Return [x, y] of the center of cell containing provided text 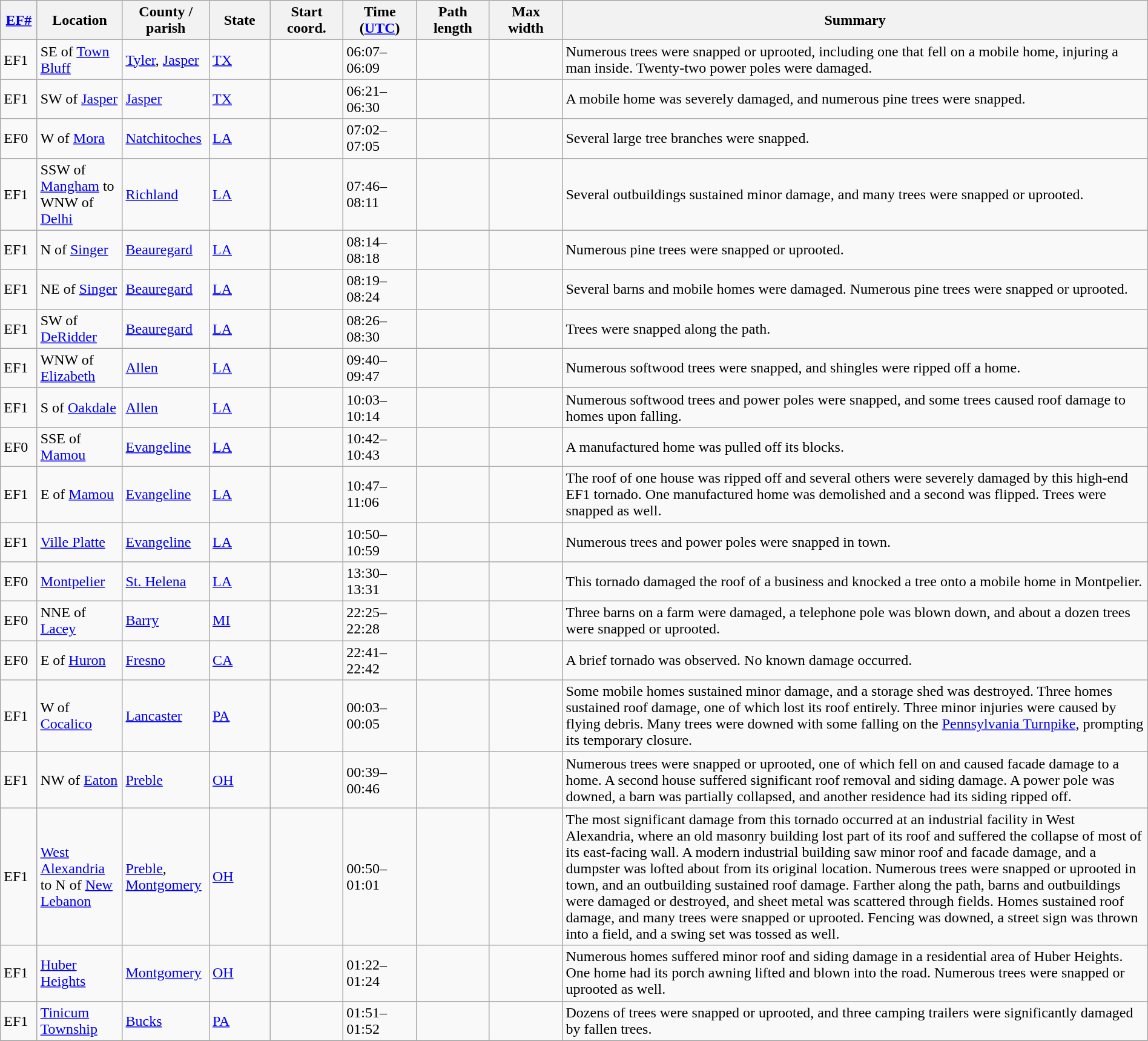
A manufactured home was pulled off its blocks. [855, 447]
MI [240, 621]
Bucks [166, 1021]
Numerous pine trees were snapped or uprooted. [855, 250]
EF# [19, 21]
08:19–08:24 [380, 289]
SSW of Mangham to WNW of Delhi [80, 194]
06:07–06:09 [380, 59]
WNW of Elizabeth [80, 368]
00:03–00:05 [380, 716]
CA [240, 660]
07:46–08:11 [380, 194]
01:22–01:24 [380, 973]
Tyler, Jasper [166, 59]
06:21–06:30 [380, 99]
10:03–10:14 [380, 407]
NNE of Lacey [80, 621]
Richland [166, 194]
Huber Heights [80, 973]
Lancaster [166, 716]
W of Cocalico [80, 716]
County / parish [166, 21]
Several barns and mobile homes were damaged. Numerous pine trees were snapped or uprooted. [855, 289]
SW of Jasper [80, 99]
Ville Platte [80, 541]
State [240, 21]
Jasper [166, 99]
08:26–08:30 [380, 328]
09:40–09:47 [380, 368]
Barry [166, 621]
Tinicum Township [80, 1021]
Montpelier [80, 581]
00:50–01:01 [380, 877]
SE of Town Bluff [80, 59]
NW of Eaton [80, 780]
Three barns on a farm were damaged, a telephone pole was blown down, and about a dozen trees were snapped or uprooted. [855, 621]
Preble [166, 780]
Start coord. [306, 21]
Max width [526, 21]
S of Oakdale [80, 407]
10:42–10:43 [380, 447]
W of Mora [80, 138]
West Alexandria to N of New Lebanon [80, 877]
This tornado damaged the roof of a business and knocked a tree onto a mobile home in Montpelier. [855, 581]
22:25–22:28 [380, 621]
Fresno [166, 660]
Dozens of trees were snapped or uprooted, and three camping trailers were significantly damaged by fallen trees. [855, 1021]
Preble, Montgomery [166, 877]
E of Huron [80, 660]
Numerous softwood trees and power poles were snapped, and some trees caused roof damage to homes upon falling. [855, 407]
10:50–10:59 [380, 541]
SSE of Mamou [80, 447]
01:51–01:52 [380, 1021]
N of Singer [80, 250]
SW of DeRidder [80, 328]
E of Mamou [80, 494]
Montgomery [166, 973]
St. Helena [166, 581]
NE of Singer [80, 289]
Numerous trees and power poles were snapped in town. [855, 541]
Location [80, 21]
Trees were snapped along the path. [855, 328]
Several large tree branches were snapped. [855, 138]
Time (UTC) [380, 21]
Numerous trees were snapped or uprooted, including one that fell on a mobile home, injuring a man inside. Twenty-two power poles were damaged. [855, 59]
13:30–13:31 [380, 581]
10:47–11:06 [380, 494]
Summary [855, 21]
A brief tornado was observed. No known damage occurred. [855, 660]
Path length [453, 21]
Several outbuildings sustained minor damage, and many trees were snapped or uprooted. [855, 194]
07:02–07:05 [380, 138]
08:14–08:18 [380, 250]
A mobile home was severely damaged, and numerous pine trees were snapped. [855, 99]
00:39–00:46 [380, 780]
Natchitoches [166, 138]
Numerous softwood trees were snapped, and shingles were ripped off a home. [855, 368]
22:41–22:42 [380, 660]
